Detect which cell encompasses the target text, then output its (X, Y) center coordinate. 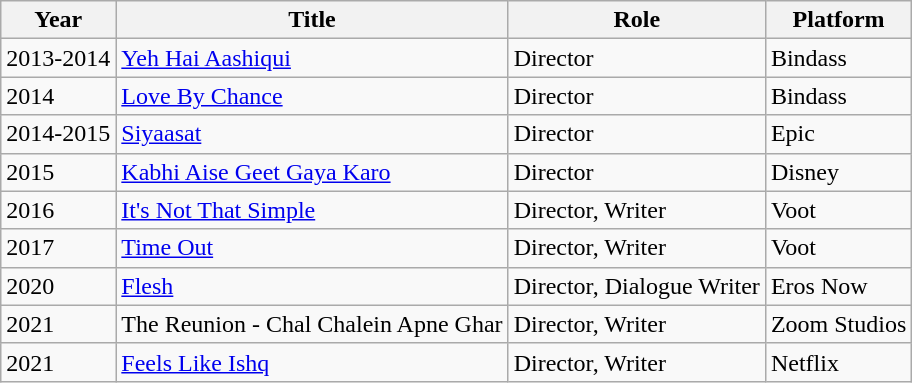
It's Not That Simple (312, 210)
2014 (58, 96)
Siyaasat (312, 134)
Netflix (838, 362)
Zoom Studios (838, 324)
2013-2014 (58, 58)
Time Out (312, 248)
2015 (58, 172)
2020 (58, 286)
Director, Dialogue Writer (636, 286)
Title (312, 20)
Platform (838, 20)
Disney (838, 172)
The Reunion - Chal Chalein Apne Ghar (312, 324)
Eros Now (838, 286)
2014-2015 (58, 134)
Epic (838, 134)
Love By Chance (312, 96)
Feels Like Ishq (312, 362)
2016 (58, 210)
Kabhi Aise Geet Gaya Karo (312, 172)
Role (636, 20)
Flesh (312, 286)
Yeh Hai Aashiqui (312, 58)
2017 (58, 248)
Year (58, 20)
